Search for the cell housing the specified text and yield its [x, y] center coordinate. 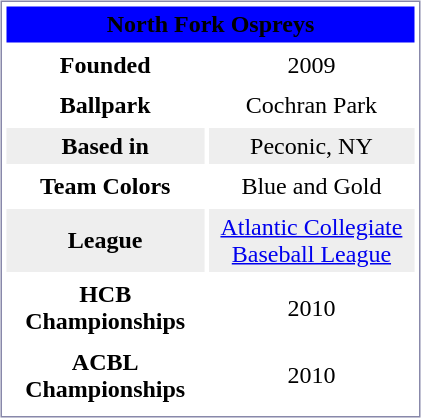
Founded [104, 65]
Atlantic Collegiate Baseball League [311, 240]
Ballpark [104, 106]
ACBL Championships [104, 376]
Based in [104, 146]
2009 [311, 65]
HCB Championships [104, 308]
Cochran Park [311, 106]
Peconic, NY [311, 146]
League [104, 240]
Blue and Gold [311, 186]
Team Colors [104, 186]
North Fork Ospreys [210, 24]
